Detect which cell encompasses the target text, then output its [X, Y] center coordinate. 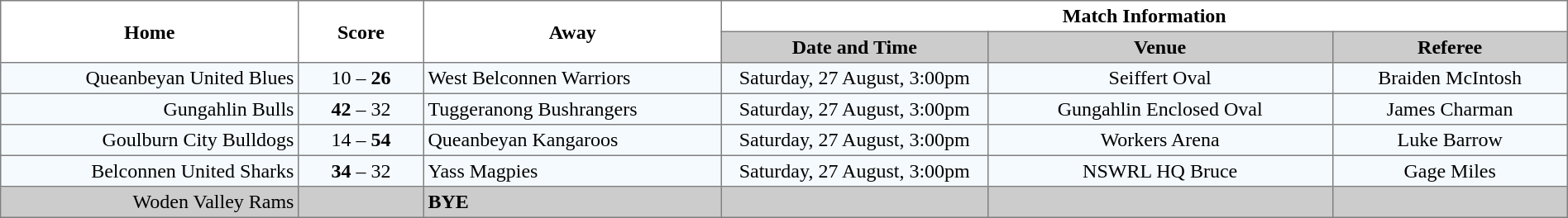
NSWRL HQ Bruce [1159, 171]
10 – 26 [361, 78]
Queanbeyan Kangaroos [572, 140]
Away [572, 31]
Belconnen United Sharks [150, 171]
14 – 54 [361, 140]
James Charman [1450, 109]
BYE [572, 202]
Gage Miles [1450, 171]
Gungahlin Bulls [150, 109]
Date and Time [854, 47]
Goulburn City Bulldogs [150, 140]
Yass Magpies [572, 171]
Queanbeyan United Blues [150, 78]
Gungahlin Enclosed Oval [1159, 109]
Workers Arena [1159, 140]
Referee [1450, 47]
Tuggeranong Bushrangers [572, 109]
West Belconnen Warriors [572, 78]
Home [150, 31]
Braiden McIntosh [1450, 78]
Luke Barrow [1450, 140]
Woden Valley Rams [150, 202]
Match Information [1145, 17]
34 – 32 [361, 171]
42 – 32 [361, 109]
Venue [1159, 47]
Score [361, 31]
Seiffert Oval [1159, 78]
